Scan for the cell matching the given text and deliver its [X, Y] coordinate at center. 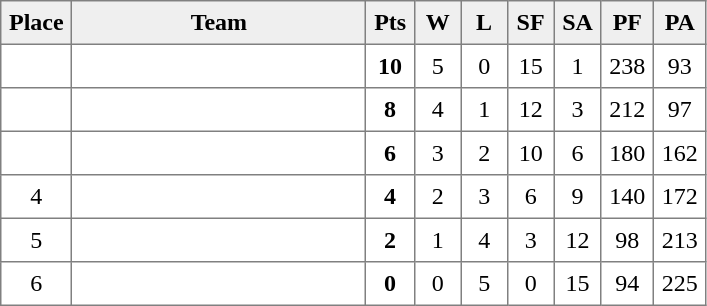
SF [530, 23]
8 [390, 110]
W [437, 23]
Place [36, 23]
PA [680, 23]
SA [578, 23]
94 [627, 284]
97 [680, 110]
93 [680, 66]
PF [627, 23]
238 [627, 66]
140 [627, 197]
Team [219, 23]
213 [680, 240]
98 [627, 240]
172 [680, 197]
225 [680, 284]
162 [680, 153]
212 [627, 110]
9 [578, 197]
180 [627, 153]
L [484, 23]
Pts [390, 23]
